Provide the (x, y) coordinate of the cell's center where the given text is located.  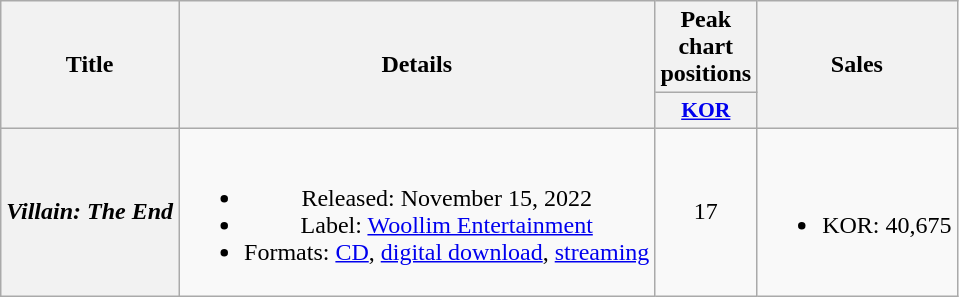
Title (90, 65)
Sales (857, 65)
Released: November 15, 2022Label: Woollim EntertainmentFormats: CD, digital download, streaming (417, 212)
KOR (706, 111)
Villain: The End (90, 212)
17 (706, 212)
KOR: 40,675 (857, 212)
Peak chart positions (706, 47)
Details (417, 65)
